Capture the cell that displays the provided text and extract its (X, Y) central coordinate. 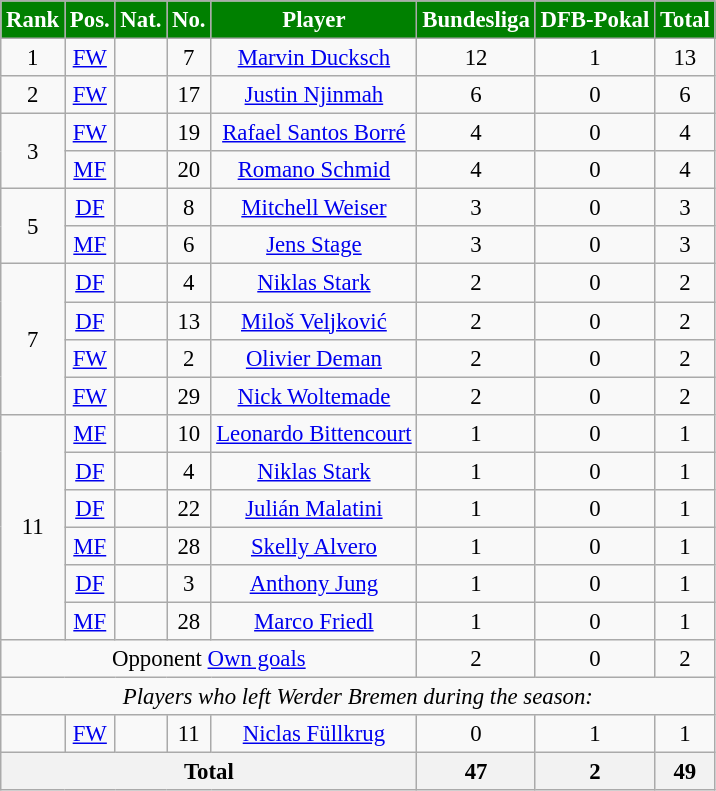
47 (476, 772)
29 (189, 396)
Justin Njinmah (314, 95)
20 (189, 170)
Mitchell Weiser (314, 208)
Rank (33, 20)
Anthony Jung (314, 584)
Bundesliga (476, 20)
Marvin Ducksch (314, 58)
Jens Stage (314, 245)
Olivier Deman (314, 358)
19 (189, 133)
12 (476, 58)
Pos. (90, 20)
Players who left Werder Bremen during the season: (358, 697)
Nat. (141, 20)
Marco Friedl (314, 621)
Julián Malatini (314, 509)
Player (314, 20)
49 (685, 772)
10 (189, 433)
17 (189, 95)
5 (33, 226)
Niclas Füllkrug (314, 734)
Romano Schmid (314, 170)
Skelly Alvero (314, 546)
No. (189, 20)
Nick Woltemade (314, 396)
Opponent Own goals (209, 659)
Rafael Santos Borré (314, 133)
Miloš Veljković (314, 321)
DFB-Pokal (594, 20)
8 (189, 208)
Leonardo Bittencourt (314, 433)
22 (189, 509)
